Output the (x, y) coordinate of the center of the cell containing the given text.  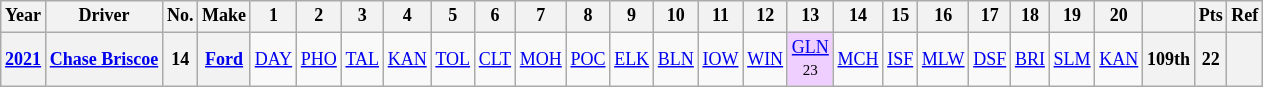
7 (540, 16)
109th (1169, 59)
9 (632, 16)
GLN23 (810, 59)
6 (494, 16)
TAL (362, 59)
DSF (990, 59)
Make (224, 16)
POC (588, 59)
18 (1030, 16)
3 (362, 16)
CLT (494, 59)
Pts (1210, 16)
1 (273, 16)
19 (1072, 16)
11 (720, 16)
Driver (104, 16)
ISF (900, 59)
SLM (1072, 59)
DAY (273, 59)
10 (676, 16)
4 (407, 16)
MCH (858, 59)
Ford (224, 59)
8 (588, 16)
20 (1119, 16)
15 (900, 16)
Ref (1245, 16)
WIN (766, 59)
Year (24, 16)
12 (766, 16)
Chase Briscoe (104, 59)
BRI (1030, 59)
16 (944, 16)
ELK (632, 59)
MLW (944, 59)
MOH (540, 59)
IOW (720, 59)
17 (990, 16)
BLN (676, 59)
5 (452, 16)
2 (318, 16)
13 (810, 16)
PHO (318, 59)
22 (1210, 59)
2021 (24, 59)
No. (180, 16)
TOL (452, 59)
